Return the (x, y) coordinate for the center point of the cell that contains the specified text.  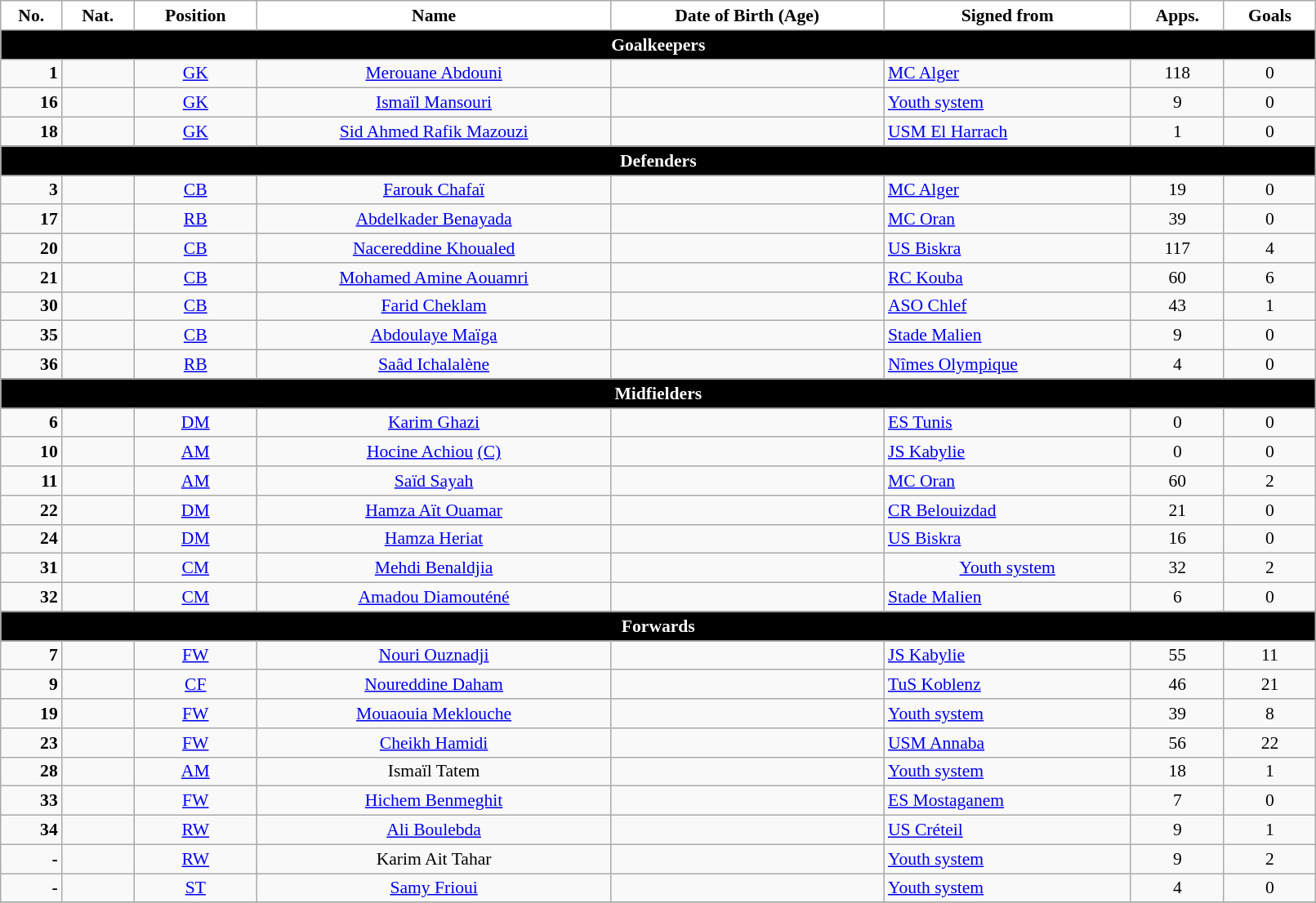
Forwards (658, 626)
Abdoulaye Maïga (434, 336)
31 (31, 568)
Nîmes Olympique (1008, 365)
No. (31, 16)
Defenders (658, 161)
CF (196, 685)
Farid Cheklam (434, 306)
ST (196, 888)
Hamza Heriat (434, 539)
Apps. (1177, 16)
Saâd Ichalalène (434, 365)
30 (31, 306)
Nacereddine Khoualed (434, 248)
Ali Boulebda (434, 830)
46 (1177, 685)
Name (434, 16)
Nat. (98, 16)
Sid Ahmed Rafik Mazouzi (434, 132)
Hocine Achiou (C) (434, 452)
43 (1177, 306)
Goalkeepers (658, 45)
3 (31, 190)
Position (196, 16)
24 (31, 539)
Signed from (1008, 16)
20 (31, 248)
35 (31, 336)
Merouane Abdouni (434, 73)
Karim Ghazi (434, 423)
Mouaouia Meklouche (434, 714)
36 (31, 365)
Ismaïl Tatem (434, 772)
CR Belouizdad (1008, 510)
28 (31, 772)
117 (1177, 248)
Mohamed Amine Aouamri (434, 278)
55 (1177, 656)
ASO Chlef (1008, 306)
Ismaïl Mansouri (434, 103)
ES Mostaganem (1008, 801)
USM El Harrach (1008, 132)
Abdelkader Benayada (434, 220)
Noureddine Daham (434, 685)
118 (1177, 73)
34 (31, 830)
Hamza Aït Ouamar (434, 510)
Amadou Diamouténé (434, 598)
Midfielders (658, 394)
10 (31, 452)
TuS Koblenz (1008, 685)
Date of Birth (Age) (747, 16)
RC Kouba (1008, 278)
Karim Ait Tahar (434, 859)
23 (31, 743)
Saïd Sayah (434, 481)
Goals (1269, 16)
US Créteil (1008, 830)
Cheikh Hamidi (434, 743)
33 (31, 801)
Nouri Ouznadji (434, 656)
ES Tunis (1008, 423)
8 (1269, 714)
17 (31, 220)
Samy Frioui (434, 888)
Hichem Benmeghit (434, 801)
USM Annaba (1008, 743)
Farouk Chafaï (434, 190)
Mehdi Benaldjia (434, 568)
56 (1177, 743)
